From the cell containing the given text, extract its center point as (x, y) coordinate. 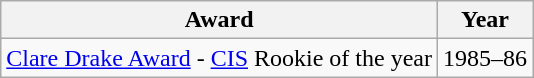
1985–86 (484, 58)
Award (220, 20)
Year (484, 20)
Clare Drake Award - CIS Rookie of the year (220, 58)
